Search for the cell housing the specified text and yield its (X, Y) center coordinate. 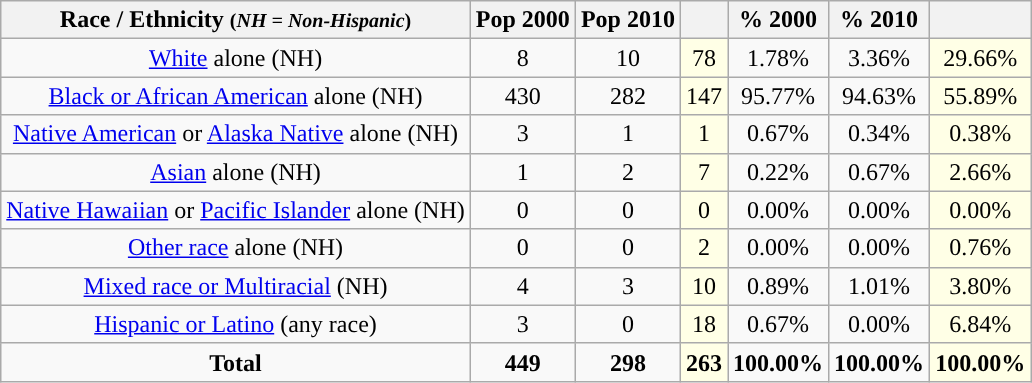
Native American or Alaska Native alone (NH) (236, 134)
Mixed race or Multiracial (NH) (236, 286)
4 (522, 286)
2.66% (980, 172)
3.80% (980, 286)
White alone (NH) (236, 58)
449 (522, 362)
Pop 2000 (522, 20)
Total (236, 362)
0.34% (880, 134)
6.84% (980, 324)
0.76% (980, 248)
Black or African American alone (NH) (236, 96)
282 (628, 96)
Asian alone (NH) (236, 172)
Native Hawaiian or Pacific Islander alone (NH) (236, 210)
18 (704, 324)
1.01% (880, 286)
95.77% (778, 96)
Pop 2010 (628, 20)
29.66% (980, 58)
1.78% (778, 58)
Hispanic or Latino (any race) (236, 324)
430 (522, 96)
94.63% (880, 96)
3.36% (880, 58)
78 (704, 58)
7 (704, 172)
55.89% (980, 96)
263 (704, 362)
0.89% (778, 286)
Race / Ethnicity (NH = Non-Hispanic) (236, 20)
298 (628, 362)
147 (704, 96)
% 2010 (880, 20)
8 (522, 58)
Other race alone (NH) (236, 248)
0.38% (980, 134)
% 2000 (778, 20)
0.22% (778, 172)
